Determine the (X, Y) coordinate at the center of the cell enclosing the given text.  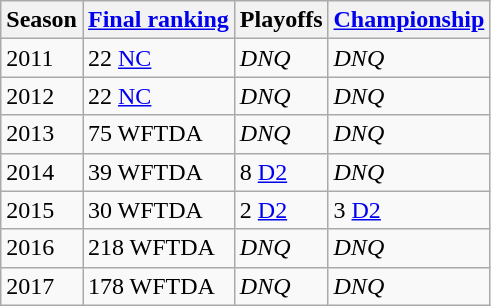
8 D2 (281, 172)
2015 (42, 210)
30 WFTDA (158, 210)
75 WFTDA (158, 134)
3 D2 (409, 210)
Final ranking (158, 20)
2016 (42, 248)
2 D2 (281, 210)
2011 (42, 58)
Season (42, 20)
39 WFTDA (158, 172)
Championship (409, 20)
218 WFTDA (158, 248)
2012 (42, 96)
2013 (42, 134)
Playoffs (281, 20)
2017 (42, 286)
2014 (42, 172)
178 WFTDA (158, 286)
